Locate the cell with the specified text and output its [X, Y] center coordinate. 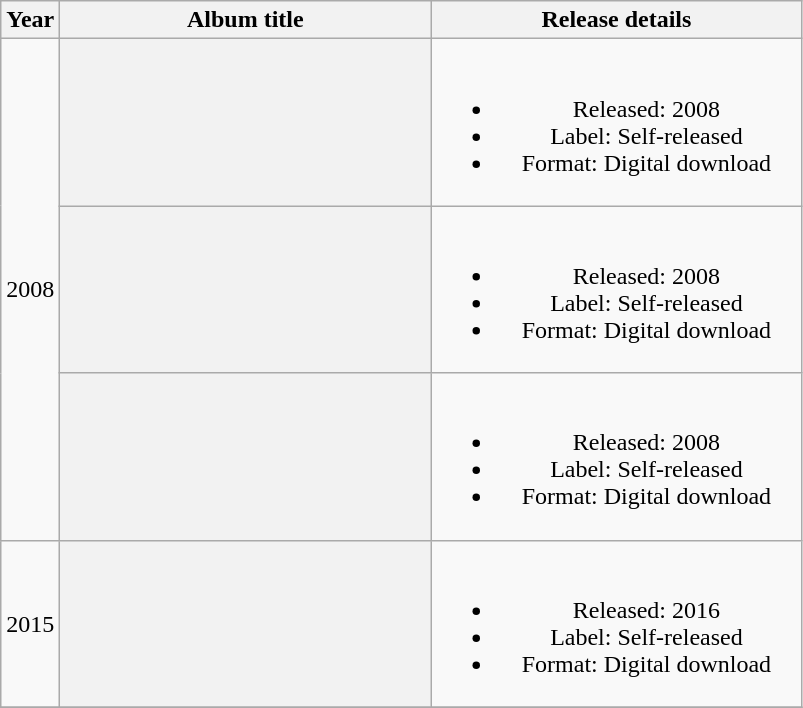
Album title [246, 20]
2015 [30, 624]
2008 [30, 290]
Release details [616, 20]
Year [30, 20]
Released: 2016Label: Self-releasedFormat: Digital download [616, 624]
